Return the (x, y) coordinate for the center point of the cell that contains the specified text.  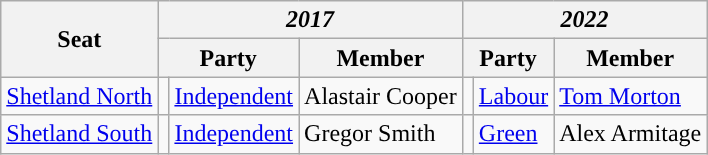
Shetland South (80, 134)
Alastair Cooper (381, 96)
Gregor Smith (381, 134)
Labour (513, 96)
2017 (310, 20)
Alex Armitage (630, 134)
2022 (584, 20)
Shetland North (80, 96)
Green (513, 134)
Seat (80, 39)
Tom Morton (630, 96)
